Identify which cell holds the provided text, then report its (X, Y) central coordinate. 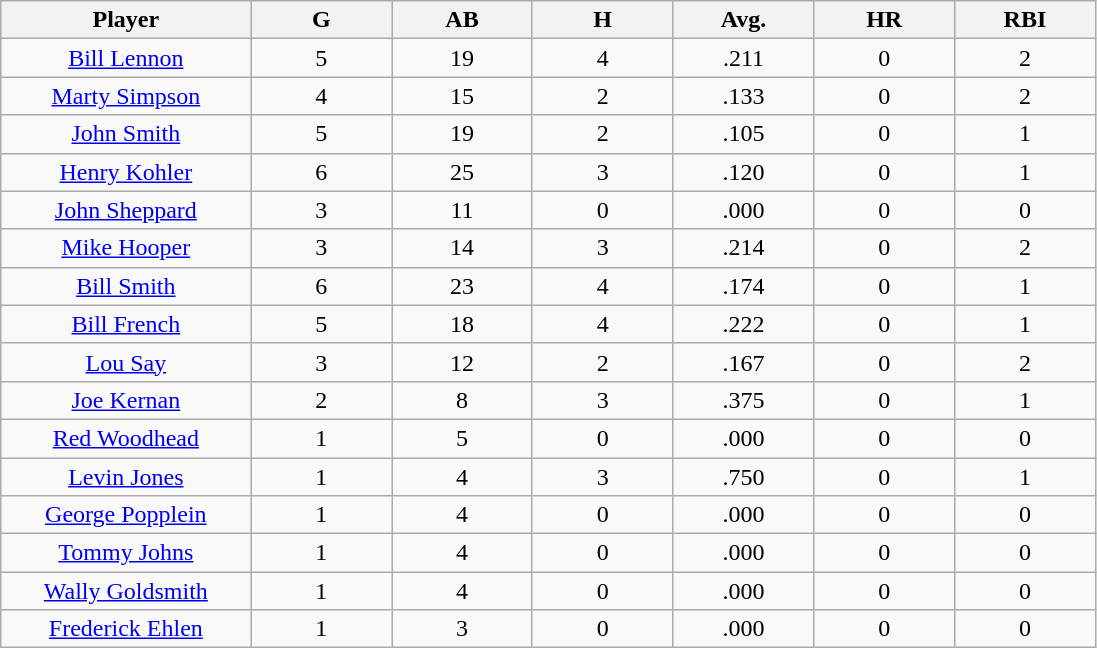
.133 (744, 96)
Avg. (744, 20)
John Sheppard (126, 210)
Mike Hooper (126, 248)
Lou Say (126, 362)
Frederick Ehlen (126, 629)
25 (462, 172)
Bill French (126, 324)
Marty Simpson (126, 96)
John Smith (126, 134)
Bill Lennon (126, 58)
G (322, 20)
12 (462, 362)
H (602, 20)
Bill Smith (126, 286)
Red Woodhead (126, 438)
Player (126, 20)
15 (462, 96)
.174 (744, 286)
.375 (744, 400)
AB (462, 20)
.211 (744, 58)
Wally Goldsmith (126, 591)
.120 (744, 172)
8 (462, 400)
18 (462, 324)
Levin Jones (126, 477)
11 (462, 210)
14 (462, 248)
Henry Kohler (126, 172)
23 (462, 286)
.750 (744, 477)
Tommy Johns (126, 553)
.222 (744, 324)
Joe Kernan (126, 400)
RBI (1026, 20)
.214 (744, 248)
.167 (744, 362)
George Popplein (126, 515)
.105 (744, 134)
HR (884, 20)
